Return [x, y] of the center of cell containing provided text 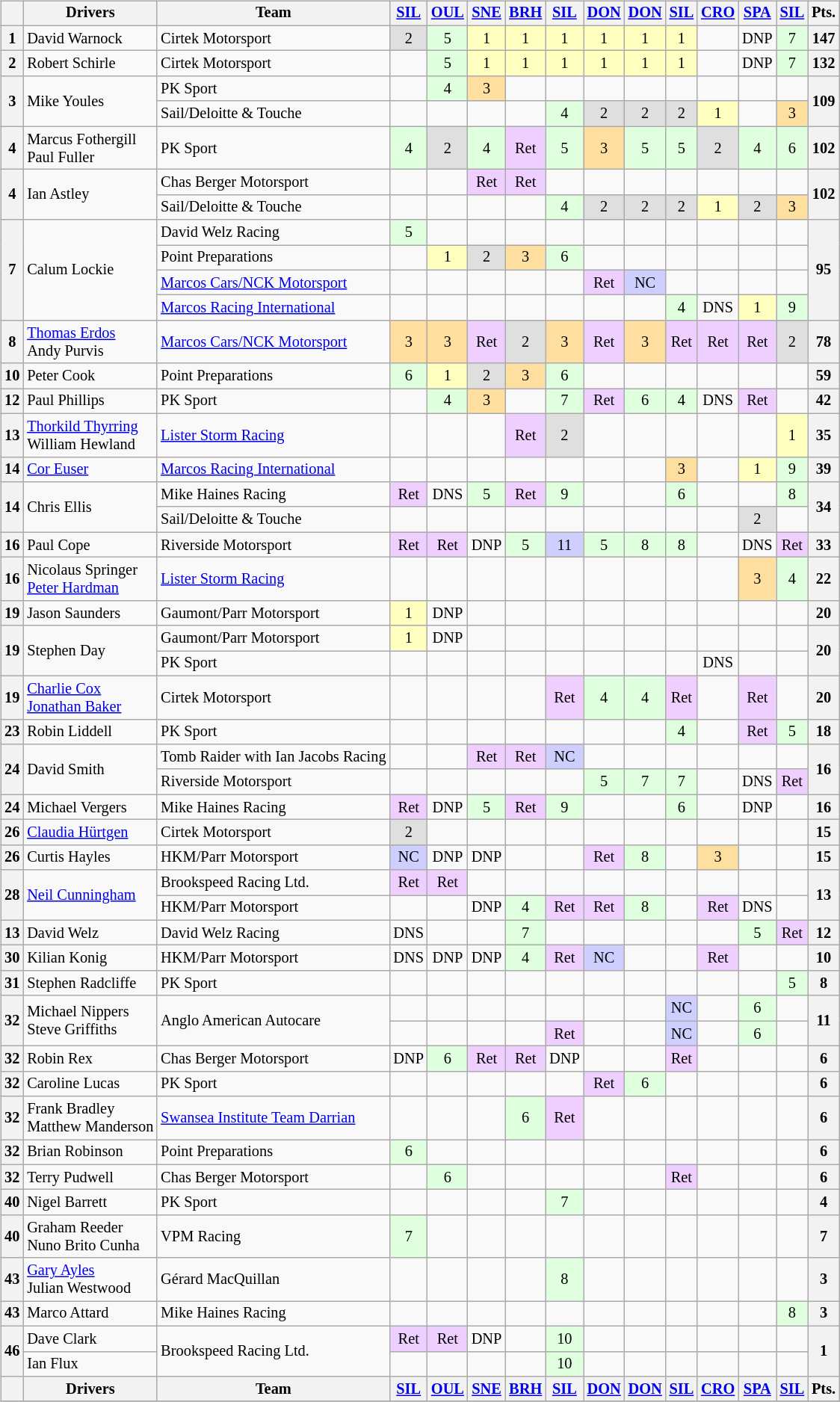
Swansea Institute Team Darrian [274, 1118]
Paul Cope [90, 545]
39 [824, 469]
34 [824, 507]
Chris Ellis [90, 507]
Jason Saunders [90, 613]
30 [12, 958]
46 [12, 1351]
Charlie Cox Jonathan Baker [90, 697]
Robert Schirle [90, 64]
Michael Nippers Steve Griffiths [90, 1021]
Kilian Konig [90, 958]
Nicolaus Springer Peter Hardman [90, 579]
147 [824, 38]
Ian Astley [90, 194]
Tomb Raider with Ian Jacobs Racing [274, 757]
David Smith [90, 770]
Stephen Radcliffe [90, 983]
Caroline Lucas [90, 1084]
Marcus Fothergill Paul Fuller [90, 148]
David Warnock [90, 38]
Ian Flux [90, 1364]
Stephen Day [90, 650]
Terry Pudwell [90, 1177]
Nigel Barrett [90, 1202]
Calum Lockie [90, 271]
Neil Cunningham [90, 895]
Brian Robinson [90, 1152]
Mike Youles [90, 102]
18 [824, 732]
22 [824, 579]
78 [824, 342]
Marco Attard [90, 1314]
Anglo American Autocare [274, 1021]
Gérard MacQuillan [274, 1279]
Frank Bradley Matthew Manderson [90, 1118]
Cor Euser [90, 469]
35 [824, 435]
132 [824, 64]
28 [12, 895]
VPM Racing [274, 1237]
Michael Vergers [90, 807]
95 [824, 271]
Paul Phillips [90, 401]
Thorkild Thyrring William Hewland [90, 435]
Gary Ayles Julian Westwood [90, 1279]
109 [824, 102]
Curtis Hayles [90, 857]
59 [824, 376]
42 [824, 401]
31 [12, 983]
33 [824, 545]
Thomas Erdos Andy Purvis [90, 342]
David Welz [90, 933]
Peter Cook [90, 376]
Graham Reeder Nuno Brito Cunha [90, 1237]
Robin Liddell [90, 732]
Robin Rex [90, 1059]
23 [12, 732]
Claudia Hürtgen [90, 833]
Dave Clark [90, 1338]
